Scan for the cell matching the given text and deliver its [x, y] coordinate at center. 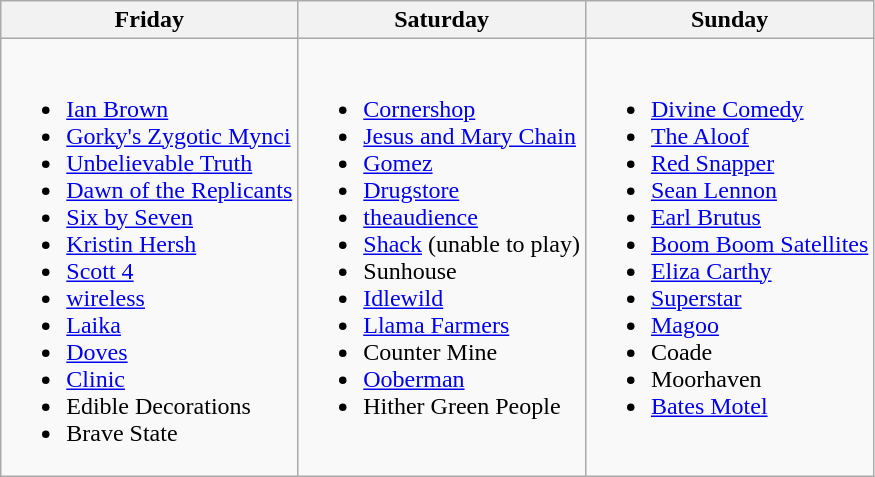
Saturday [442, 20]
CornershopJesus and Mary ChainGomezDrugstoretheaudienceShack (unable to play)SunhouseIdlewildLlama FarmersCounter MineOobermanHither Green People [442, 258]
Friday [150, 20]
Sunday [729, 20]
Divine ComedyThe AloofRed SnapperSean LennonEarl BrutusBoom Boom SatellitesEliza CarthySuperstarMagooCoadeMoorhavenBates Motel [729, 258]
